Pinpoint the cell where the given text exists, returning its [X, Y] midpoint coordinate. 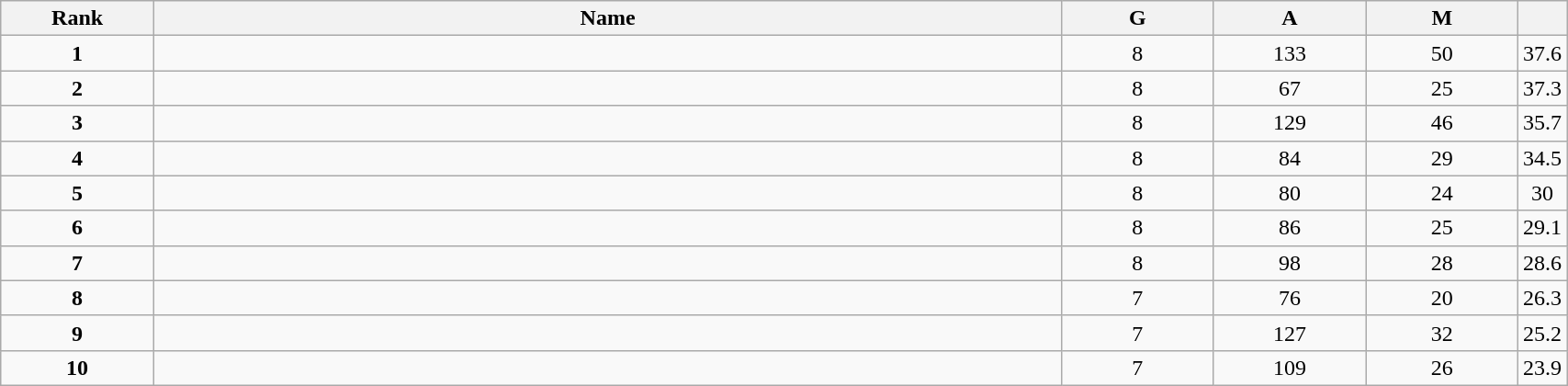
1 [77, 53]
23.9 [1543, 368]
98 [1290, 263]
84 [1290, 158]
32 [1442, 333]
109 [1290, 368]
28 [1442, 263]
2 [77, 88]
37.3 [1543, 88]
5 [77, 193]
3 [77, 123]
26.3 [1543, 298]
34.5 [1543, 158]
20 [1442, 298]
76 [1290, 298]
37.6 [1543, 53]
Name [607, 18]
4 [77, 158]
67 [1290, 88]
30 [1543, 193]
6 [77, 228]
29.1 [1543, 228]
9 [77, 333]
133 [1290, 53]
M [1442, 18]
10 [77, 368]
Rank [77, 18]
35.7 [1543, 123]
25.2 [1543, 333]
129 [1290, 123]
86 [1290, 228]
28.6 [1543, 263]
29 [1442, 158]
A [1290, 18]
24 [1442, 193]
80 [1290, 193]
50 [1442, 53]
G [1137, 18]
46 [1442, 123]
127 [1290, 333]
26 [1442, 368]
